Scan for the cell matching the given text and deliver its [x, y] coordinate at center. 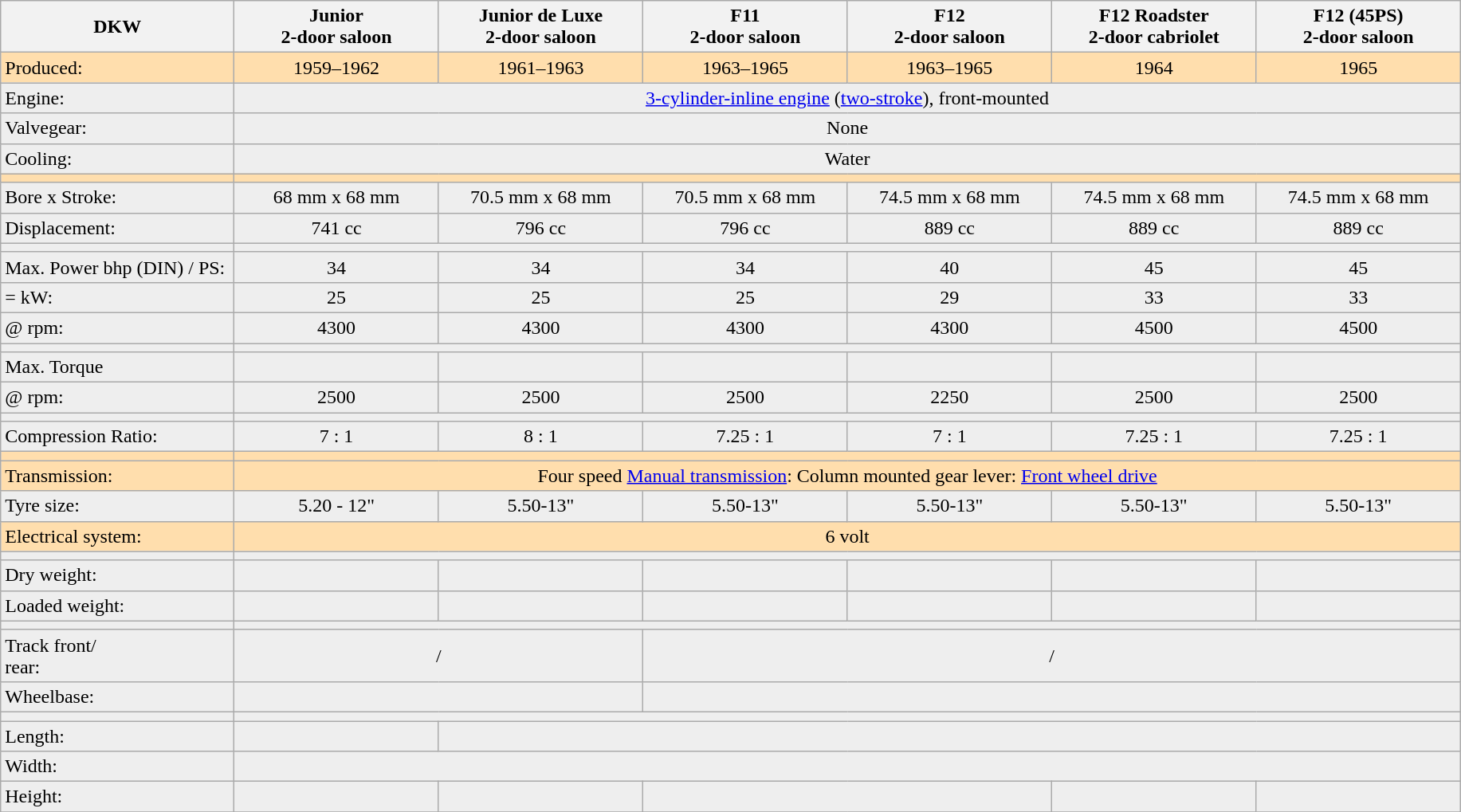
Max. Power bhp (DIN) / PS: [118, 267]
Wheelbase: [118, 696]
F112-door saloon [745, 27]
Valvegear: [118, 128]
Height: [118, 797]
Loaded weight: [118, 606]
6 volt [848, 536]
Compression Ratio: [118, 437]
40 [949, 267]
1961–1963 [540, 68]
1965 [1358, 68]
F122-door saloon [949, 27]
Width: [118, 767]
8 : 1 [540, 437]
Tyre size: [118, 506]
Four speed Manual transmission: Column mounted gear lever: Front wheel drive [848, 476]
741 cc [336, 228]
Electrical system: [118, 536]
F12 (45PS)2-door saloon [1358, 27]
Junior de Luxe2-door saloon [540, 27]
F12 Roadster2-door cabriolet [1154, 27]
= kW: [118, 297]
DKW [118, 27]
Produced: [118, 68]
2250 [949, 398]
Bore x Stroke: [118, 198]
3-cylinder-inline engine (two-stroke), front-mounted [848, 98]
Displacement: [118, 228]
Max. Torque [118, 367]
29 [949, 297]
Water [848, 159]
1964 [1154, 68]
Transmission: [118, 476]
Engine: [118, 98]
Length: [118, 736]
68 mm x 68 mm [336, 198]
Dry weight: [118, 575]
Cooling: [118, 159]
Track front/rear: [118, 655]
None [848, 128]
1959–1962 [336, 68]
Junior2-door saloon [336, 27]
5.20 - 12" [336, 506]
